For the text-containing cell, return its midpoint in (x, y) coordinate format. 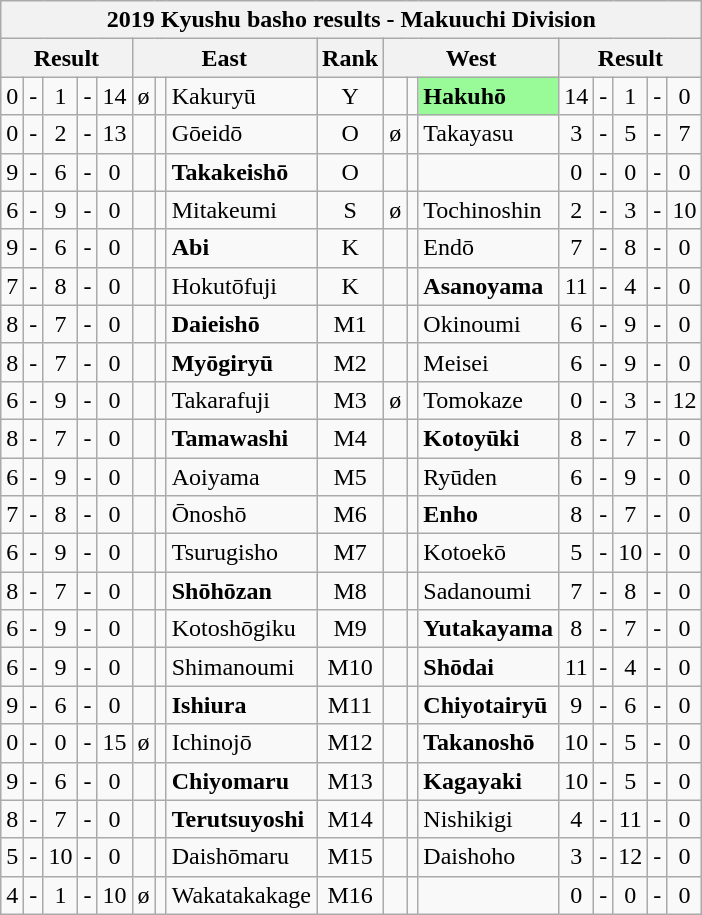
Tomokaze (488, 400)
Enho (488, 515)
Wakatakakage (241, 895)
M1 (350, 324)
Tamawashi (241, 438)
M11 (350, 705)
Terutsuyoshi (241, 819)
Takakeishō (241, 172)
Kotoshōgiku (241, 629)
Chiyotairyū (488, 705)
Shōdai (488, 667)
13 (114, 134)
Asanoyama (488, 286)
Endō (488, 248)
Aoiyama (241, 477)
Shimanoumi (241, 667)
Yutakayama (488, 629)
S (350, 210)
Hakuhō (488, 96)
M12 (350, 743)
Myōgiryū (241, 362)
Hokutōfuji (241, 286)
Takarafuji (241, 400)
Shōhōzan (241, 591)
M6 (350, 515)
M7 (350, 553)
Ishiura (241, 705)
M9 (350, 629)
Takayasu (488, 134)
15 (114, 743)
Abi (241, 248)
Rank (350, 58)
Daishōmaru (241, 857)
2019 Kyushu basho results - Makuuchi Division (352, 20)
Tochinoshin (488, 210)
Meisei (488, 362)
Daishoho (488, 857)
Gōeidō (241, 134)
M14 (350, 819)
Kotoekō (488, 553)
M4 (350, 438)
Kagayaki (488, 781)
Mitakeumi (241, 210)
M15 (350, 857)
Y (350, 96)
M13 (350, 781)
Daieishō (241, 324)
Kakuryū (241, 96)
Kotoyūki (488, 438)
M5 (350, 477)
Ōnoshō (241, 515)
Tsurugisho (241, 553)
M8 (350, 591)
M2 (350, 362)
Ryūden (488, 477)
East (224, 58)
Ichinojō (241, 743)
Nishikigi (488, 819)
Sadanoumi (488, 591)
Okinoumi (488, 324)
Takanoshō (488, 743)
M16 (350, 895)
Chiyomaru (241, 781)
M10 (350, 667)
M3 (350, 400)
West (472, 58)
